Capture the cell that displays the provided text and extract its (x, y) central coordinate. 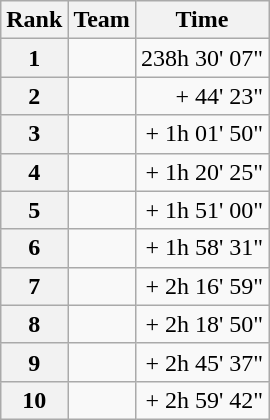
Rank (34, 20)
+ 44' 23" (202, 96)
3 (34, 134)
5 (34, 210)
4 (34, 172)
Time (202, 20)
+ 2h 18' 50" (202, 324)
+ 2h 59' 42" (202, 400)
10 (34, 400)
+ 1h 51' 00" (202, 210)
+ 1h 20' 25" (202, 172)
6 (34, 248)
Team (102, 20)
+ 2h 16' 59" (202, 286)
238h 30' 07" (202, 58)
+ 1h 01' 50" (202, 134)
+ 2h 45' 37" (202, 362)
7 (34, 286)
8 (34, 324)
9 (34, 362)
+ 1h 58' 31" (202, 248)
2 (34, 96)
1 (34, 58)
